Find where the given text appears and provide that cell's center as (x, y) coordinate. 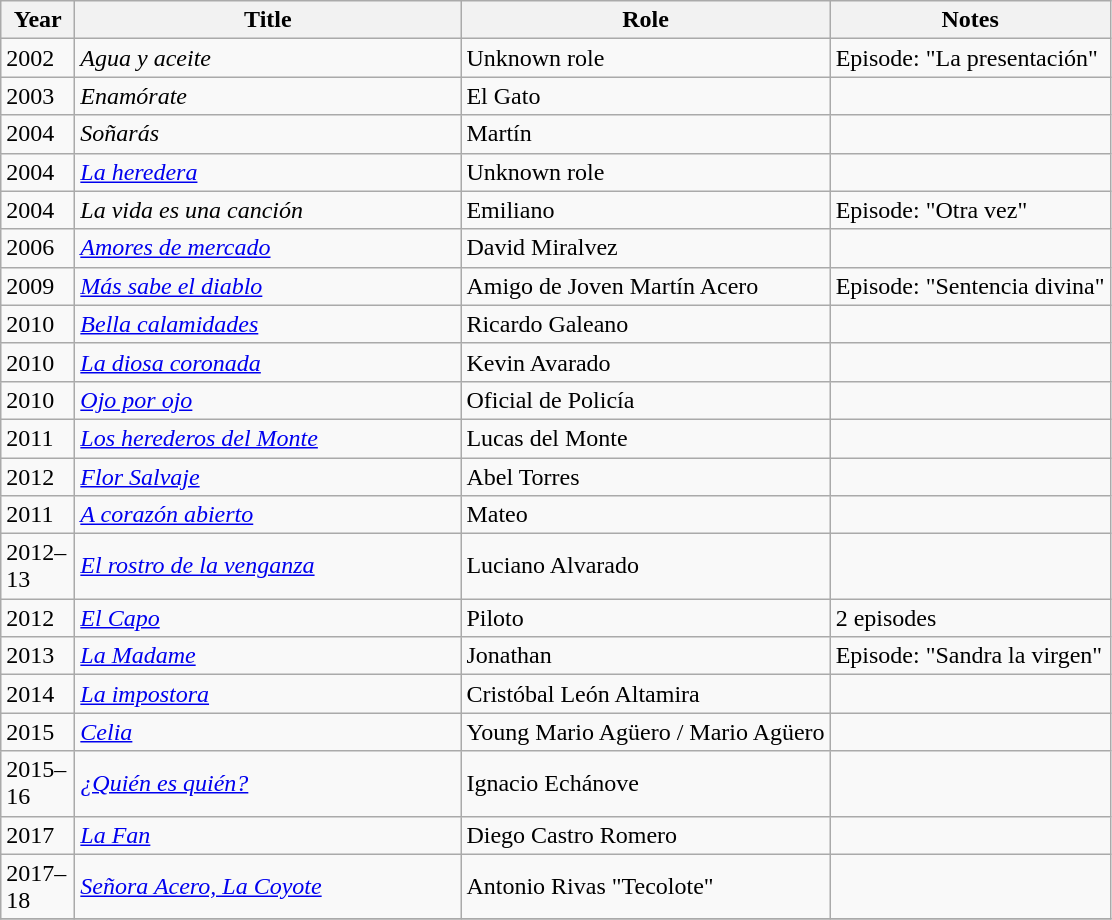
Martín (646, 134)
2015–16 (38, 784)
Mateo (646, 515)
La Madame (268, 656)
2 episodes (970, 618)
Year (38, 20)
¿Quién es quién? (268, 784)
Emiliano (646, 210)
El Gato (646, 96)
Episode: "La presentación" (970, 58)
El rostro de la venganza (268, 566)
Diego Castro Romero (646, 835)
Los herederos del Monte (268, 438)
2017 (38, 835)
La diosa coronada (268, 362)
Jonathan (646, 656)
2017–18 (38, 886)
Young Mario Agüero / Mario Agüero (646, 732)
Antonio Rivas "Tecolote" (646, 886)
A corazón abierto (268, 515)
2015 (38, 732)
2003 (38, 96)
Bella calamidades (268, 324)
Abel Torres (646, 477)
El Capo (268, 618)
Lucas del Monte (646, 438)
Oficial de Policía (646, 400)
2014 (38, 694)
Soñarás (268, 134)
Role (646, 20)
Luciano Alvarado (646, 566)
2012–13 (38, 566)
Piloto (646, 618)
Amigo de Joven Martín Acero (646, 286)
Agua y aceite (268, 58)
2002 (38, 58)
La impostora (268, 694)
David Miralvez (646, 248)
La heredera (268, 172)
Cristóbal León Altamira (646, 694)
Más sabe el diablo (268, 286)
Ignacio Echánove (646, 784)
Title (268, 20)
Episode: "Otra vez" (970, 210)
2009 (38, 286)
Flor Salvaje (268, 477)
Celia (268, 732)
Señora Acero, La Coyote (268, 886)
Episode: "Sandra la virgen" (970, 656)
La vida es una canción (268, 210)
Episode: "Sentencia divina" (970, 286)
Amores de mercado (268, 248)
Notes (970, 20)
2006 (38, 248)
Ricardo Galeano (646, 324)
2013 (38, 656)
La Fan (268, 835)
Ojo por ojo (268, 400)
Kevin Avarado (646, 362)
Enamórate (268, 96)
